Extract the [x, y] coordinate from the center of the cell holding the provided text.  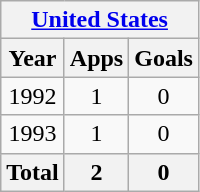
Apps [96, 58]
United States [100, 20]
Year [33, 58]
Total [33, 172]
Goals [164, 58]
1992 [33, 96]
1993 [33, 134]
2 [96, 172]
